Search for the cell housing the specified text and yield its [X, Y] center coordinate. 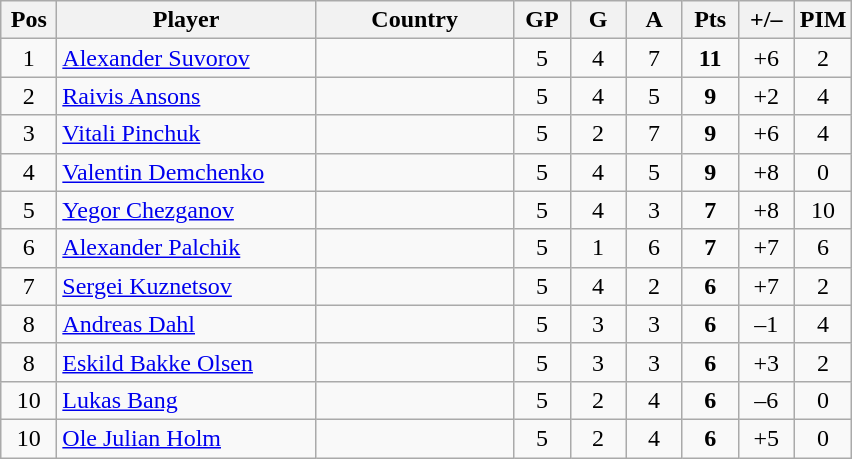
Alexander Palchik [186, 248]
Raivis Ansons [186, 96]
–6 [766, 400]
+5 [766, 438]
Ole Julian Holm [186, 438]
Sergei Kuznetsov [186, 286]
GP [542, 20]
A [654, 20]
Eskild Bakke Olsen [186, 362]
Player [186, 20]
+2 [766, 96]
+3 [766, 362]
Country [414, 20]
Pts [710, 20]
Yegor Chezganov [186, 210]
Lukas Bang [186, 400]
Vitali Pinchuk [186, 134]
Alexander Suvorov [186, 58]
+/– [766, 20]
11 [710, 58]
Valentin Demchenko [186, 172]
–1 [766, 324]
Pos [29, 20]
PIM [823, 20]
G [598, 20]
Andreas Dahl [186, 324]
